Output the [X, Y] coordinate of the center of the cell containing the given text.  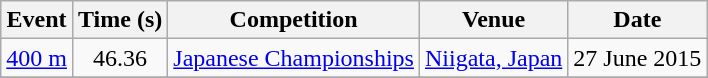
Japanese Championships [294, 58]
Date [638, 20]
Venue [493, 20]
400 m [37, 58]
27 June 2015 [638, 58]
Niigata, Japan [493, 58]
Event [37, 20]
46.36 [120, 58]
Time (s) [120, 20]
Competition [294, 20]
